Return the [X, Y] coordinate for the center point of the cell that contains the specified text.  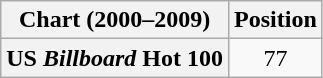
Position [276, 20]
Chart (2000–2009) [115, 20]
US Billboard Hot 100 [115, 58]
77 [276, 58]
